Identify which cell holds the provided text, then report its (x, y) central coordinate. 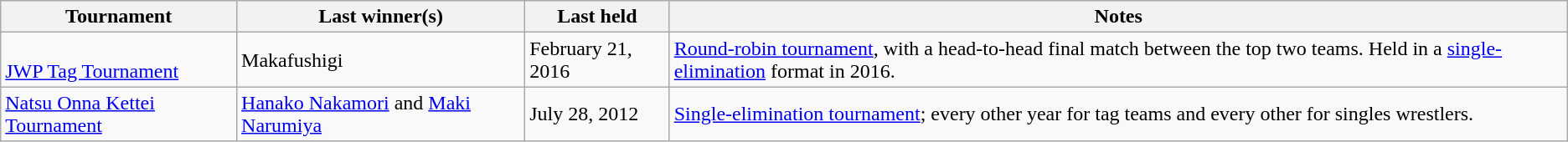
Hanako Nakamori and Maki Narumiya (381, 114)
Last winner(s) (381, 17)
JWP Tag Tournament (119, 60)
Natsu Onna Kettei Tournament (119, 114)
February 21, 2016 (598, 60)
Makafushigi (381, 60)
Round-robin tournament, with a head-to-head final match between the top two teams. Held in a single-elimination format in 2016. (1118, 60)
Single-elimination tournament; every other year for tag teams and every other for singles wrestlers. (1118, 114)
Tournament (119, 17)
July 28, 2012 (598, 114)
Last held (598, 17)
Notes (1118, 17)
